Determine the (X, Y) coordinate at the center of the cell enclosing the given text.  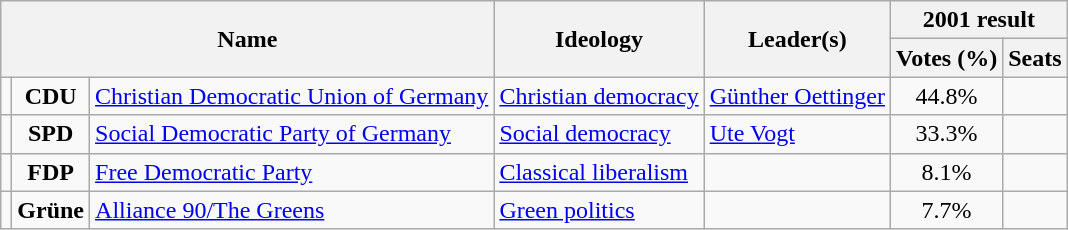
Leader(s) (797, 39)
Votes (%) (947, 58)
Grüne (51, 210)
44.8% (947, 96)
SPD (51, 134)
Green politics (599, 210)
8.1% (947, 172)
CDU (51, 96)
Ute Vogt (797, 134)
Social democracy (599, 134)
Social Democratic Party of Germany (292, 134)
Günther Oettinger (797, 96)
Name (248, 39)
Christian Democratic Union of Germany (292, 96)
33.3% (947, 134)
7.7% (947, 210)
Classical liberalism (599, 172)
Ideology (599, 39)
FDP (51, 172)
Free Democratic Party (292, 172)
Christian democracy (599, 96)
2001 result (980, 20)
Seats (1035, 58)
Alliance 90/The Greens (292, 210)
